From the cell containing the given text, extract its center point as (X, Y) coordinate. 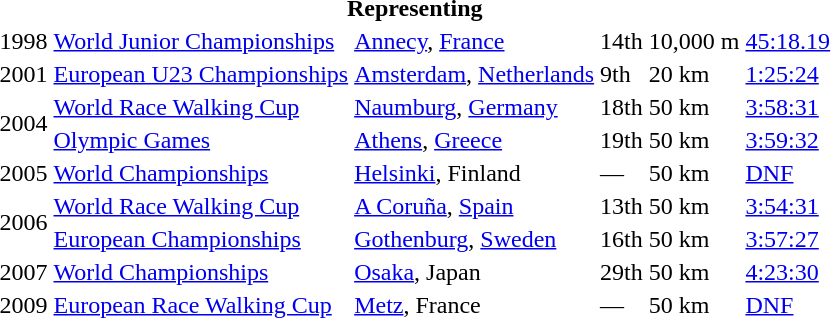
16th (622, 239)
European U23 Championships (201, 74)
Gothenburg, Sweden (474, 239)
13th (622, 206)
— (622, 173)
19th (622, 140)
18th (622, 107)
Naumburg, Germany (474, 107)
World Junior Championships (201, 41)
European Championships (201, 239)
Annecy, France (474, 41)
29th (622, 272)
14th (622, 41)
A Coruña, Spain (474, 206)
9th (622, 74)
Helsinki, Finland (474, 173)
20 km (694, 74)
Olympic Games (201, 140)
Osaka, Japan (474, 272)
10,000 m (694, 41)
Amsterdam, Netherlands (474, 74)
Athens, Greece (474, 140)
